Locate the cell with the specified text and output its (X, Y) center coordinate. 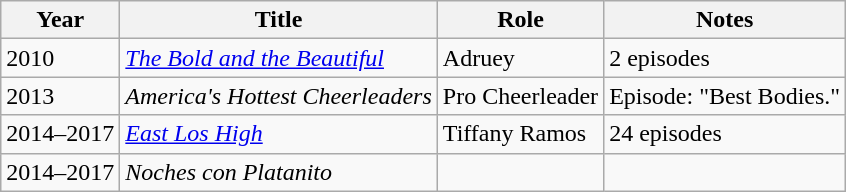
The Bold and the Beautiful (278, 58)
2 episodes (725, 58)
Role (520, 20)
East Los High (278, 134)
Noches con Platanito (278, 172)
2013 (60, 96)
24 episodes (725, 134)
Adruey (520, 58)
2010 (60, 58)
Title (278, 20)
Notes (725, 20)
America's Hottest Cheerleaders (278, 96)
Episode: "Best Bodies." (725, 96)
Tiffany Ramos (520, 134)
Pro Cheerleader (520, 96)
Year (60, 20)
